For the text-containing cell, return its midpoint in [X, Y] coordinate format. 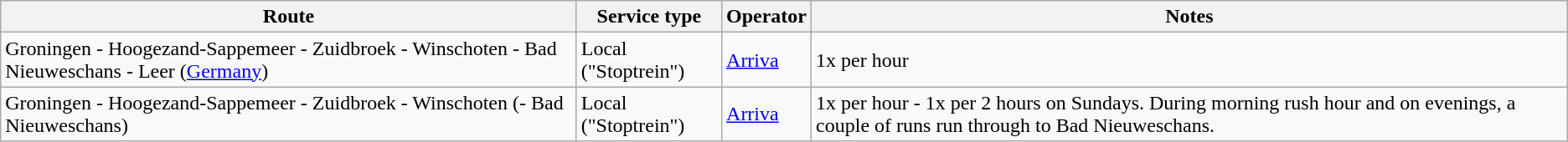
Service type [648, 17]
Route [288, 17]
1x per hour [1189, 60]
1x per hour - 1x per 2 hours on Sundays. During morning rush hour and on evenings, a couple of runs run through to Bad Nieuweschans. [1189, 114]
Notes [1189, 17]
Groningen - Hoogezand-Sappemeer - Zuidbroek - Winschoten (- Bad Nieuweschans) [288, 114]
Groningen - Hoogezand-Sappemeer - Zuidbroek - Winschoten - Bad Nieuweschans - Leer (Germany) [288, 60]
Operator [767, 17]
